Scan for the cell matching the given text and deliver its [x, y] coordinate at center. 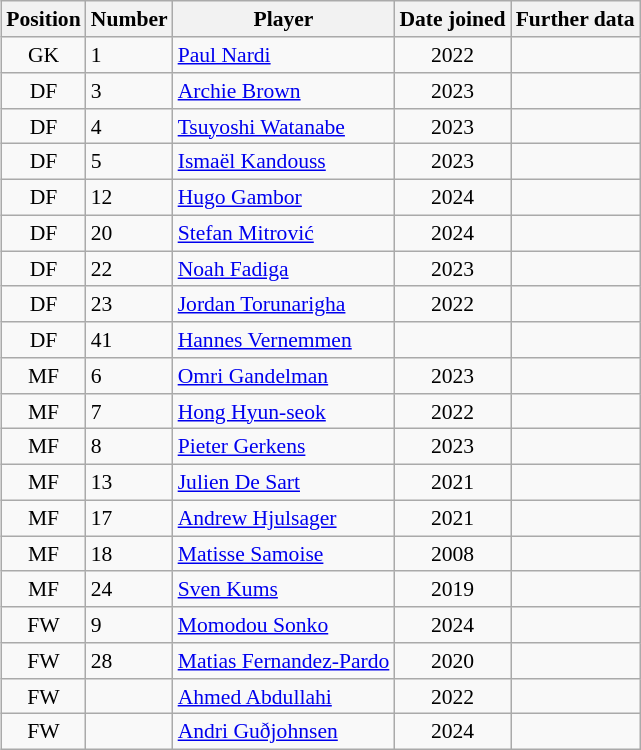
Sven Kums [284, 589]
7 [130, 411]
Hong Hyun-seok [284, 411]
Date joined [452, 19]
Omri Gandelman [284, 376]
28 [130, 661]
2019 [452, 589]
13 [130, 482]
Pieter Gerkens [284, 447]
Ismaël Kandouss [284, 162]
17 [130, 518]
2020 [452, 661]
18 [130, 554]
12 [130, 197]
Julien De Sart [284, 482]
1 [130, 55]
9 [130, 625]
23 [130, 304]
4 [130, 126]
Archie Brown [284, 91]
2008 [452, 554]
5 [130, 162]
GK [43, 55]
Momodou Sonko [284, 625]
Player [284, 19]
Position [43, 19]
Andri Guðjohnsen [284, 732]
Number [130, 19]
Tsuyoshi Watanabe [284, 126]
Further data [576, 19]
8 [130, 447]
Andrew Hjulsager [284, 518]
Ahmed Abdullahi [284, 696]
Noah Fadiga [284, 269]
3 [130, 91]
Stefan Mitrović [284, 233]
Paul Nardi [284, 55]
22 [130, 269]
6 [130, 376]
Hannes Vernemmen [284, 340]
Matias Fernandez-Pardo [284, 661]
41 [130, 340]
Hugo Gambor [284, 197]
Jordan Torunarigha [284, 304]
Matisse Samoise [284, 554]
24 [130, 589]
20 [130, 233]
